Search for the cell housing the specified text and yield its [X, Y] center coordinate. 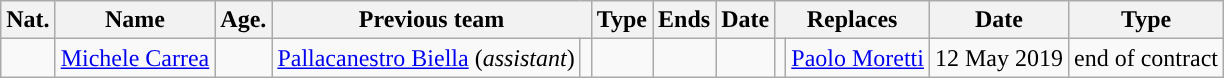
Ends [684, 20]
Replaces [852, 20]
Nat. [28, 20]
Previous team [432, 20]
Age. [244, 20]
end of contract [1146, 58]
Pallacanestro Biella (assistant) [426, 58]
Michele Carrea [135, 58]
Paolo Moretti [858, 58]
12 May 2019 [998, 58]
Name [135, 20]
